From the cell containing the given text, extract its center point as (X, Y) coordinate. 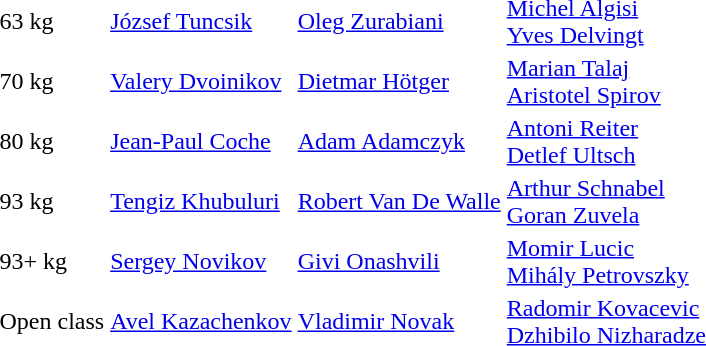
Jean-Paul Coche (201, 142)
Sergey Novikov (201, 262)
Valery Dvoinikov (201, 82)
Robert Van De Walle (399, 202)
Tengiz Khubuluri (201, 202)
Givi Onashvili (399, 262)
Dietmar Hötger (399, 82)
Adam Adamczyk (399, 142)
